Search for the cell housing the specified text and yield its (X, Y) center coordinate. 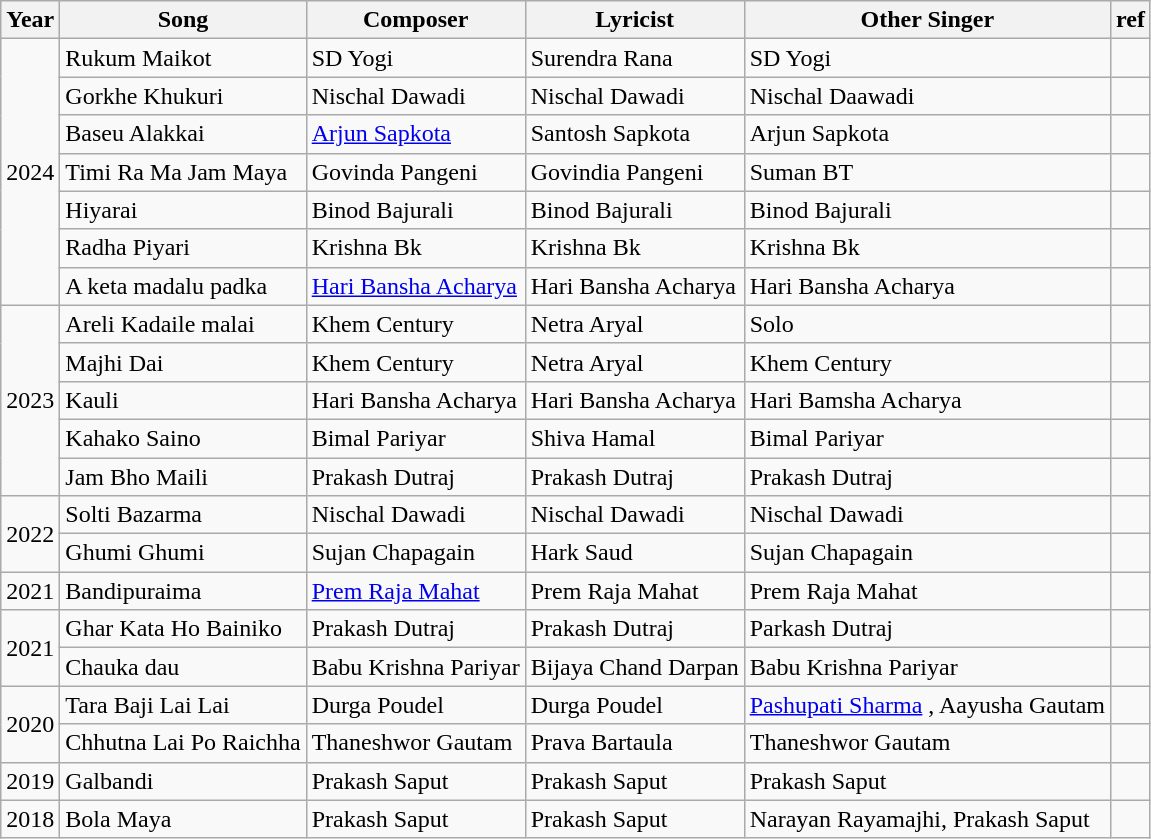
Kauli (183, 400)
2022 (30, 534)
Composer (416, 20)
Govindia Pangeni (634, 172)
A keta madalu padka (183, 286)
Majhi Dai (183, 362)
Chauka dau (183, 667)
ref (1131, 20)
Gorkhe Khukuri (183, 96)
Narayan Rayamajhi, Prakash Saput (927, 819)
Surendra Rana (634, 58)
Hark Saud (634, 553)
2024 (30, 172)
Nischal Daawadi (927, 96)
Song (183, 20)
Rukum Maikot (183, 58)
Galbandi (183, 781)
Suman BT (927, 172)
Govinda Pangeni (416, 172)
Baseu Alakkai (183, 134)
Radha Piyari (183, 248)
Hiyarai (183, 210)
Solti Bazarma (183, 515)
Chhutna Lai Po Raichha (183, 743)
Ghar Kata Ho Bainiko (183, 629)
Tara Baji Lai Lai (183, 705)
Kahako Saino (183, 438)
Hari Bamsha Acharya (927, 400)
2023 (30, 400)
Bola Maya (183, 819)
Jam Bho Maili (183, 477)
2020 (30, 724)
Solo (927, 324)
Santosh Sapkota (634, 134)
Bandipuraima (183, 591)
Ghumi Ghumi (183, 553)
Timi Ra Ma Jam Maya (183, 172)
Bijaya Chand Darpan (634, 667)
Prava Bartaula (634, 743)
Lyricist (634, 20)
Areli Kadaile malai (183, 324)
2019 (30, 781)
Year (30, 20)
Other Singer (927, 20)
2018 (30, 819)
Shiva Hamal (634, 438)
Pashupati Sharma , Aayusha Gautam (927, 705)
Parkash Dutraj (927, 629)
